Extract the [X, Y] coordinate from the center of the cell holding the provided text.  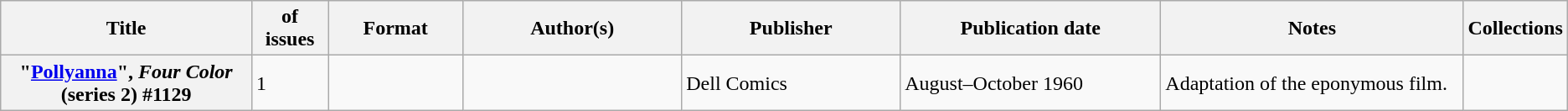
1 [290, 82]
Publisher [791, 29]
Collections [1515, 29]
of issues [290, 29]
Title [126, 29]
Adaptation of the eponymous film. [1312, 82]
Notes [1312, 29]
Author(s) [573, 29]
Format [395, 29]
Publication date [1030, 29]
August–October 1960 [1030, 82]
Dell Comics [791, 82]
"Pollyanna", Four Color (series 2) #1129 [126, 82]
